Capture the cell that displays the provided text and extract its (x, y) central coordinate. 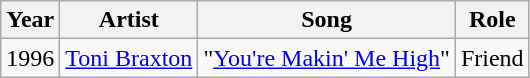
Role (492, 20)
"You're Makin' Me High" (327, 58)
Year (30, 20)
Toni Braxton (129, 58)
Artist (129, 20)
Song (327, 20)
1996 (30, 58)
Friend (492, 58)
